Return the [x, y] coordinate for the center point of the cell that contains the specified text.  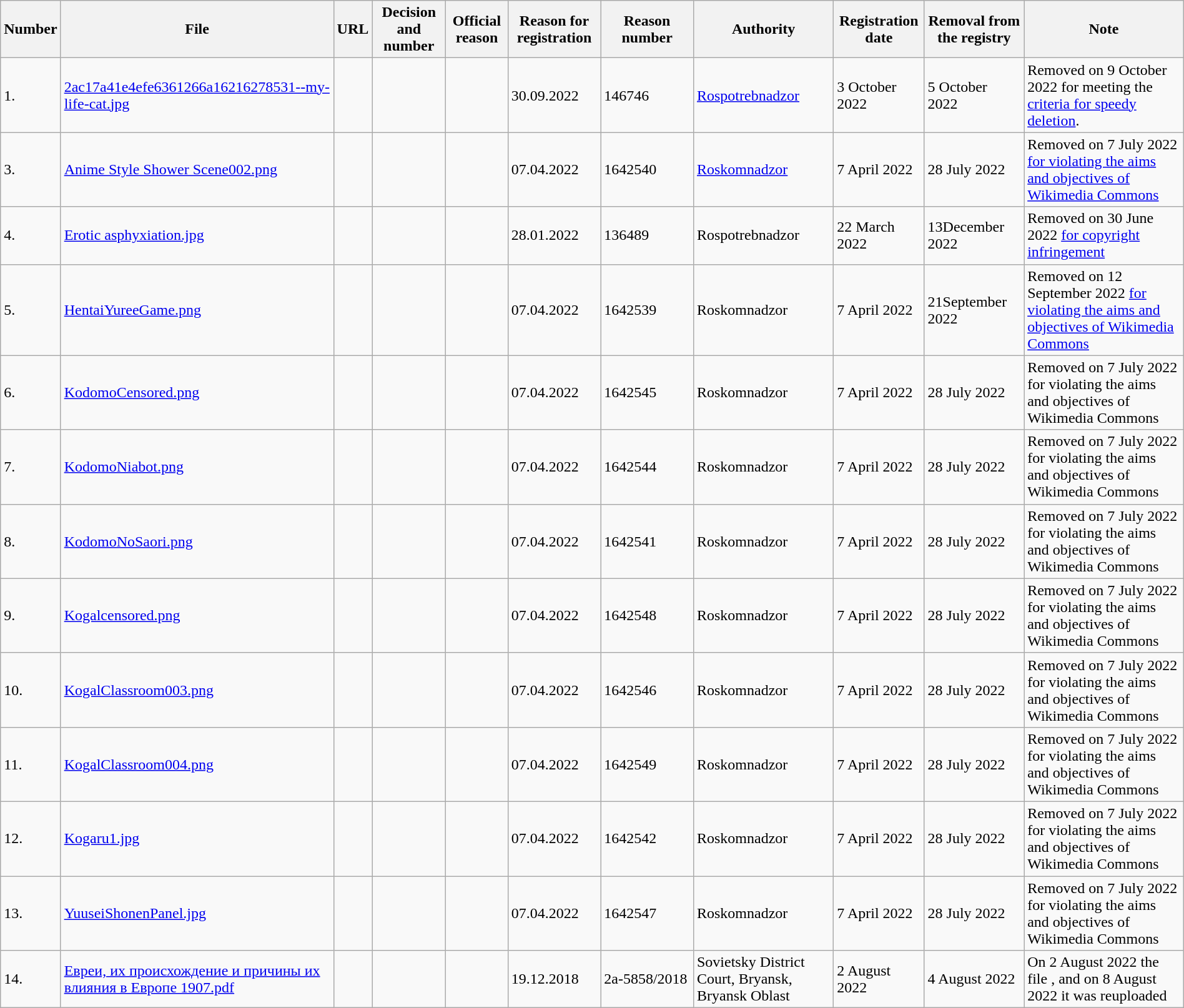
Kogaru1.jpg [197, 838]
13. [31, 913]
2 August 2022 [879, 979]
3. [31, 170]
Decision and number [409, 29]
7. [31, 467]
30.09.2022 [554, 95]
KodomoCensored.png [197, 392]
1642549 [647, 764]
1642540 [647, 170]
8. [31, 541]
URL [353, 29]
21September 2022 [974, 310]
KogalClassroom004.png [197, 764]
KodomoNiabot.png [197, 467]
5 October 2022 [974, 95]
Note [1104, 29]
1. [31, 95]
1642546 [647, 689]
Registration date [879, 29]
4 August 2022 [974, 979]
11. [31, 764]
1642548 [647, 616]
136489 [647, 235]
4. [31, 235]
Official reason [477, 29]
13December 2022 [974, 235]
1642545 [647, 392]
Removed on 9 October 2022 for meeting the criteria for speedy deletion. [1104, 95]
2ac17a41e4efe6361266a16216278531--my-life-cat.jpg [197, 95]
Kogalcensored.png [197, 616]
3 October 2022 [879, 95]
22 March 2022 [879, 235]
Removed on 30 June 2022 for copyright infringement [1104, 235]
28.01.2022 [554, 235]
Sovietsky District Court, Bryansk, Bryansk Oblast [763, 979]
12. [31, 838]
14. [31, 979]
1642547 [647, 913]
File [197, 29]
KogalClassroom003.png [197, 689]
Евреи, их происхождение и причины их влияния в Европе 1907.pdf [197, 979]
1642541 [647, 541]
Removed on 12 September 2022 for violating the aims and objectives of Wikimedia Commons [1104, 310]
9. [31, 616]
KodomoNoSaori.png [197, 541]
Reason number [647, 29]
Anime Style Shower Scene002.png [197, 170]
2а-5858/2018 [647, 979]
146746 [647, 95]
On 2 August 2022 the file , and on 8 August 2022 it was reuploaded [1104, 979]
Number [31, 29]
10. [31, 689]
Reason for registration [554, 29]
Removal from the registry [974, 29]
Erotic asphyxiation.jpg [197, 235]
19.12.2018 [554, 979]
HentaiYureeGame.png [197, 310]
6. [31, 392]
1642539 [647, 310]
5. [31, 310]
1642542 [647, 838]
Authority [763, 29]
1642544 [647, 467]
YuuseiShonenPanel.jpg [197, 913]
